Search for the cell housing the specified text and yield its (x, y) center coordinate. 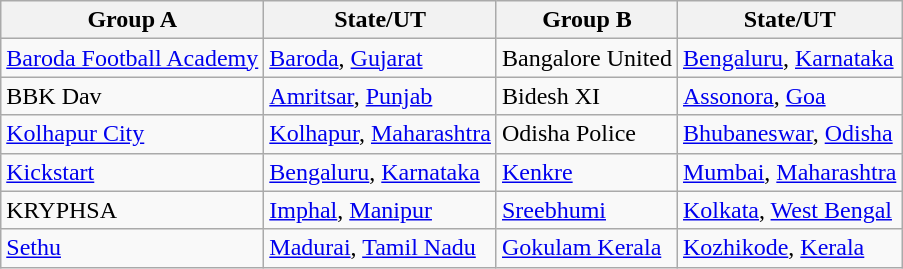
Sethu (132, 248)
BBK Dav (132, 96)
Bidesh XI (586, 96)
Amritsar, Punjab (380, 96)
Baroda, Gujarat (380, 58)
Gokulam Kerala (586, 248)
Kickstart (132, 172)
Kenkre (586, 172)
Bhubaneswar, Odisha (789, 134)
Madurai, Tamil Nadu (380, 248)
Group B (586, 20)
Kozhikode, Kerala (789, 248)
Assonora, Goa (789, 96)
Odisha Police (586, 134)
Baroda Football Academy (132, 58)
Mumbai, Maharashtra (789, 172)
Imphal, Manipur (380, 210)
Kolhapur City (132, 134)
KRYPHSA (132, 210)
Bangalore United (586, 58)
Kolkata, West Bengal (789, 210)
Sreebhumi (586, 210)
Group A (132, 20)
Kolhapur, Maharashtra (380, 134)
